Extract the [x, y] coordinate from the center of the cell holding the provided text.  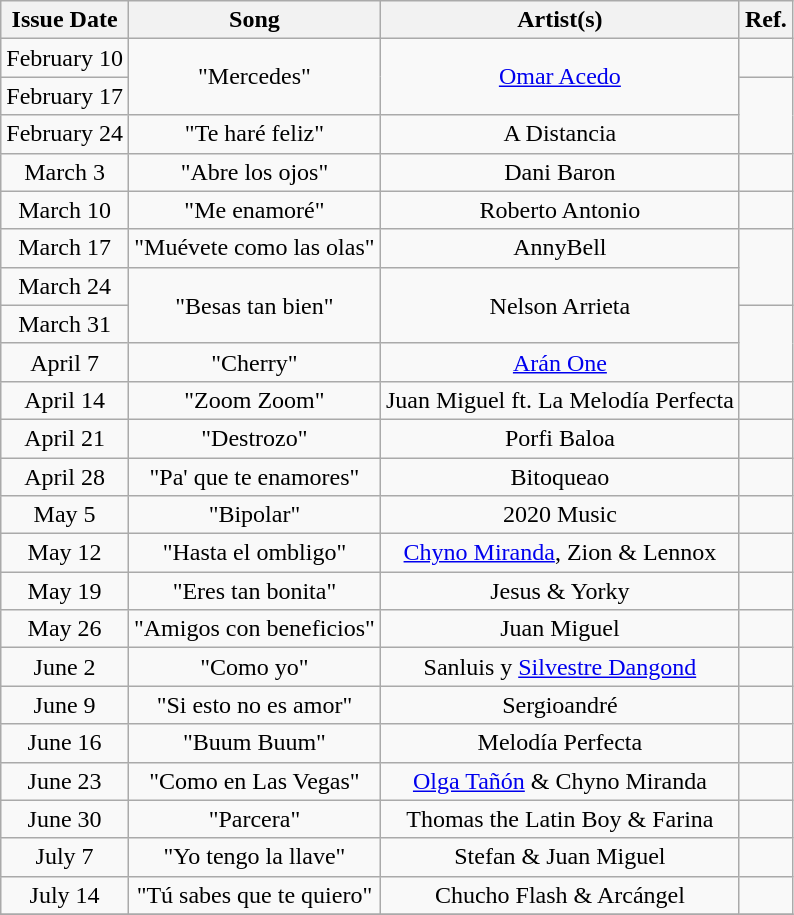
April 28 [65, 477]
Thomas the Latin Boy & Farina [560, 819]
Chyno Miranda, Zion & Lennox [560, 553]
March 10 [65, 210]
February 24 [65, 134]
June 30 [65, 819]
Sergioandré [560, 705]
Juan Miguel ft. La Melodía Perfecta [560, 400]
"Si esto no es amor" [254, 705]
Olga Tañón & Chyno Miranda [560, 781]
2020 Music [560, 515]
Juan Miguel [560, 629]
"Besas tan bien" [254, 305]
Chucho Flash & Arcángel [560, 895]
Ref. [766, 20]
May 26 [65, 629]
"Pa' que te enamores" [254, 477]
"Parcera" [254, 819]
Melodía Perfecta [560, 743]
"Zoom Zoom" [254, 400]
April 7 [65, 362]
"Destrozo" [254, 438]
Omar Acedo [560, 77]
July 14 [65, 895]
Stefan & Juan Miguel [560, 857]
"Buum Buum" [254, 743]
May 5 [65, 515]
Nelson Arrieta [560, 305]
June 9 [65, 705]
Sanluis y Silvestre Dangond [560, 667]
March 3 [65, 172]
Roberto Antonio [560, 210]
"Te haré feliz" [254, 134]
April 21 [65, 438]
May 12 [65, 553]
July 7 [65, 857]
AnnyBell [560, 248]
"Como en Las Vegas" [254, 781]
"Yo tengo la llave" [254, 857]
A Distancia [560, 134]
Porfi Baloa [560, 438]
March 24 [65, 286]
"Mercedes" [254, 77]
Arán One [560, 362]
March 17 [65, 248]
"Me enamoré" [254, 210]
May 19 [65, 591]
"Eres tan bonita" [254, 591]
Song [254, 20]
"Abre los ojos" [254, 172]
Artist(s) [560, 20]
June 16 [65, 743]
"Como yo" [254, 667]
February 10 [65, 58]
Bitoqueao [560, 477]
"Amigos con beneficios" [254, 629]
Dani Baron [560, 172]
"Tú sabes que te quiero" [254, 895]
February 17 [65, 96]
June 2 [65, 667]
"Bipolar" [254, 515]
"Muévete como las olas" [254, 248]
"Cherry" [254, 362]
March 31 [65, 324]
June 23 [65, 781]
Issue Date [65, 20]
April 14 [65, 400]
"Hasta el ombligo" [254, 553]
Jesus & Yorky [560, 591]
